Identify which cell holds the provided text, then report its (x, y) central coordinate. 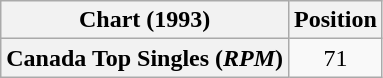
Canada Top Singles (RPM) (145, 58)
Chart (1993) (145, 20)
71 (336, 58)
Position (336, 20)
